Extract the [x, y] coordinate from the center of the cell holding the provided text.  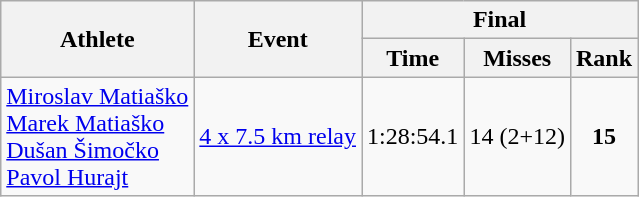
Miroslav MatiaškoMarek MatiaškoDušan ŠimočkoPavol Hurajt [98, 136]
Athlete [98, 39]
1:28:54.1 [413, 136]
Final [500, 20]
15 [604, 136]
4 x 7.5 km relay [278, 136]
14 (2+12) [518, 136]
Event [278, 39]
Rank [604, 58]
Misses [518, 58]
Time [413, 58]
